For the text-containing cell, return its midpoint in [X, Y] coordinate format. 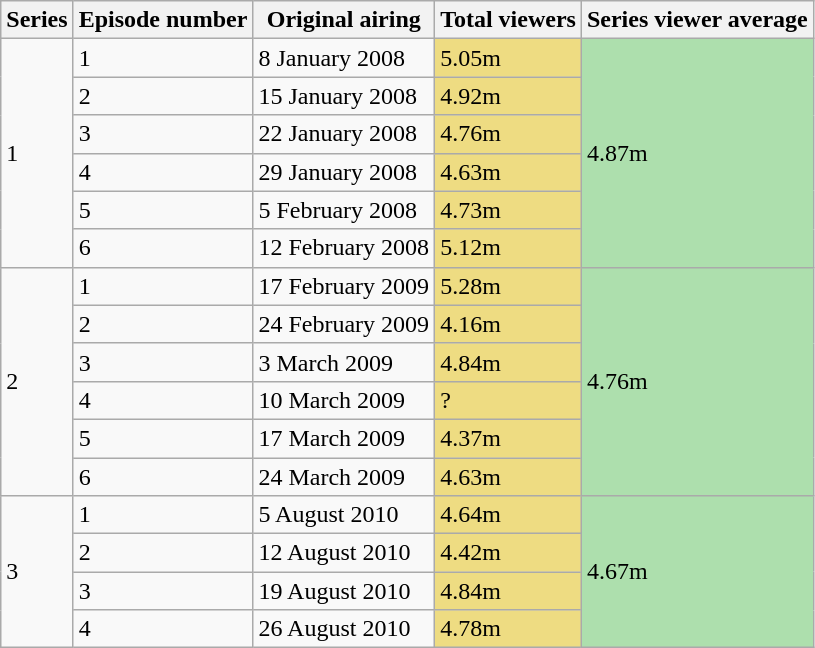
4.64m [508, 515]
4.37m [508, 438]
4.92m [508, 96]
5.12m [508, 248]
4.87m [697, 153]
17 February 2009 [344, 286]
4.78m [508, 629]
5 August 2010 [344, 515]
8 January 2008 [344, 58]
Total viewers [508, 20]
3 March 2009 [344, 362]
24 February 2009 [344, 324]
Original airing [344, 20]
29 January 2008 [344, 172]
5 February 2008 [344, 210]
15 January 2008 [344, 96]
24 March 2009 [344, 477]
26 August 2010 [344, 629]
4.73m [508, 210]
Series viewer average [697, 20]
17 March 2009 [344, 438]
Episode number [163, 20]
10 March 2009 [344, 400]
22 January 2008 [344, 134]
12 February 2008 [344, 248]
4.42m [508, 553]
? [508, 400]
Series [37, 20]
19 August 2010 [344, 591]
4.67m [697, 572]
4.16m [508, 324]
5.28m [508, 286]
5.05m [508, 58]
12 August 2010 [344, 553]
